Extract the (x, y) coordinate from the center of the cell holding the provided text.  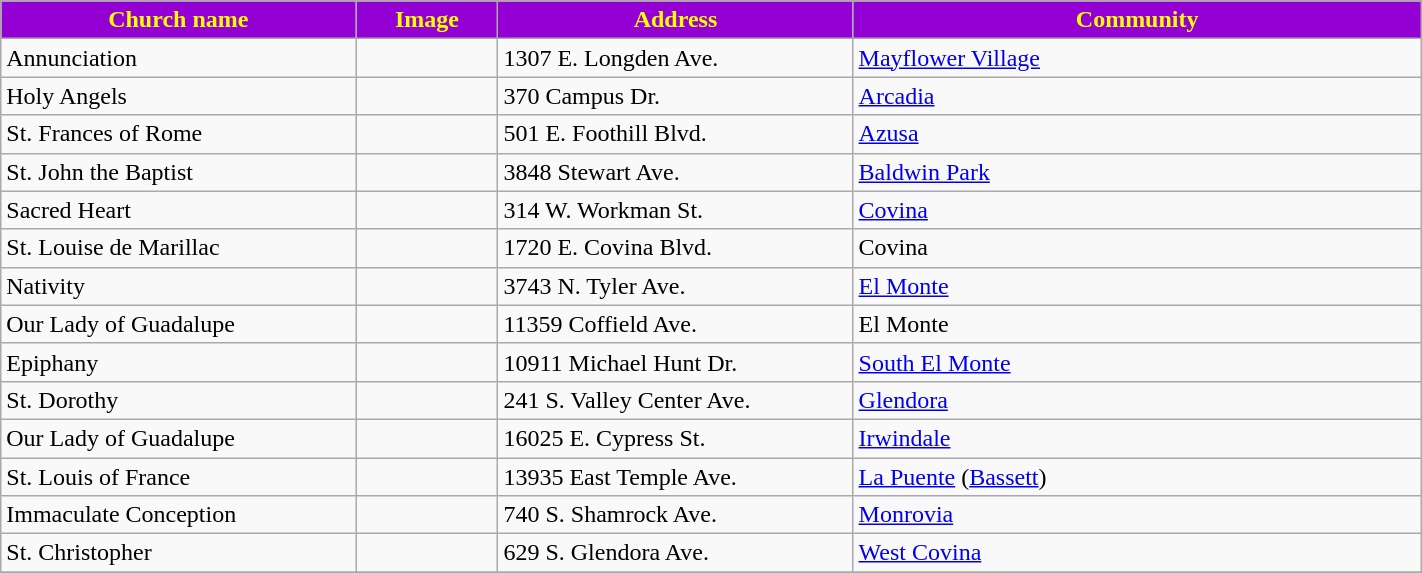
Nativity (178, 286)
St. Frances of Rome (178, 134)
740 S. Shamrock Ave. (676, 515)
South El Monte (1137, 362)
St. Louis of France (178, 477)
1720 E. Covina Blvd. (676, 248)
10911 Michael Hunt Dr. (676, 362)
Baldwin Park (1137, 172)
3743 N. Tyler Ave. (676, 286)
La Puente (Bassett) (1137, 477)
1307 E. Longden Ave. (676, 58)
314 W. Workman St. (676, 210)
Glendora (1137, 400)
Immaculate Conception (178, 515)
Mayflower Village (1137, 58)
Holy Angels (178, 96)
St. Christopher (178, 553)
Address (676, 20)
241 S. Valley Center Ave. (676, 400)
16025 E. Cypress St. (676, 438)
St. Louise de Marillac (178, 248)
Annunciation (178, 58)
St. Dorothy (178, 400)
11359 Coffield Ave. (676, 324)
Sacred Heart (178, 210)
Monrovia (1137, 515)
St. John the Baptist (178, 172)
Epiphany (178, 362)
Church name (178, 20)
Arcadia (1137, 96)
Azusa (1137, 134)
West Covina (1137, 553)
Image (427, 20)
13935 East Temple Ave. (676, 477)
629 S. Glendora Ave. (676, 553)
3848 Stewart Ave. (676, 172)
501 E. Foothill Blvd. (676, 134)
Community (1137, 20)
370 Campus Dr. (676, 96)
Irwindale (1137, 438)
